Search for the cell housing the specified text and yield its [X, Y] center coordinate. 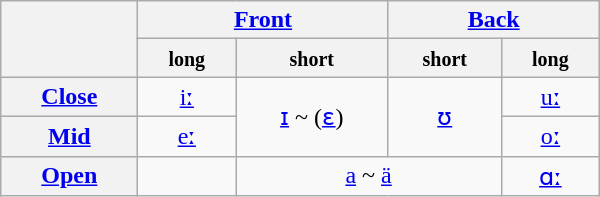
Mid [70, 136]
iː [187, 97]
ɪ ~ (ɛ) [312, 116]
Close [70, 97]
Open [70, 176]
oː [551, 136]
uː [551, 97]
ʊ [445, 116]
eː [187, 136]
a ~ ä [369, 176]
Back [494, 20]
ɑː [551, 176]
Front [263, 20]
